Return [x, y] of the center of cell containing provided text 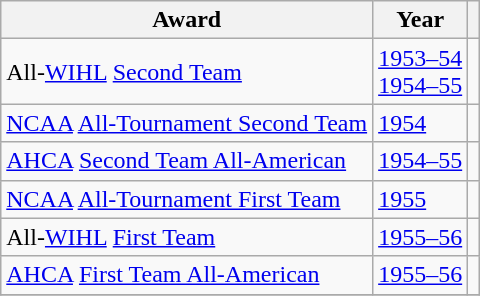
1954 [420, 123]
NCAA All-Tournament Second Team [187, 123]
Award [187, 20]
All-WIHL Second Team [187, 72]
AHCA Second Team All-American [187, 161]
Year [420, 20]
NCAA All-Tournament First Team [187, 199]
1953–541954–55 [420, 72]
All-WIHL First Team [187, 237]
AHCA First Team All-American [187, 275]
1954–55 [420, 161]
1955 [420, 199]
